Locate the cell with the specified text and output its (X, Y) center coordinate. 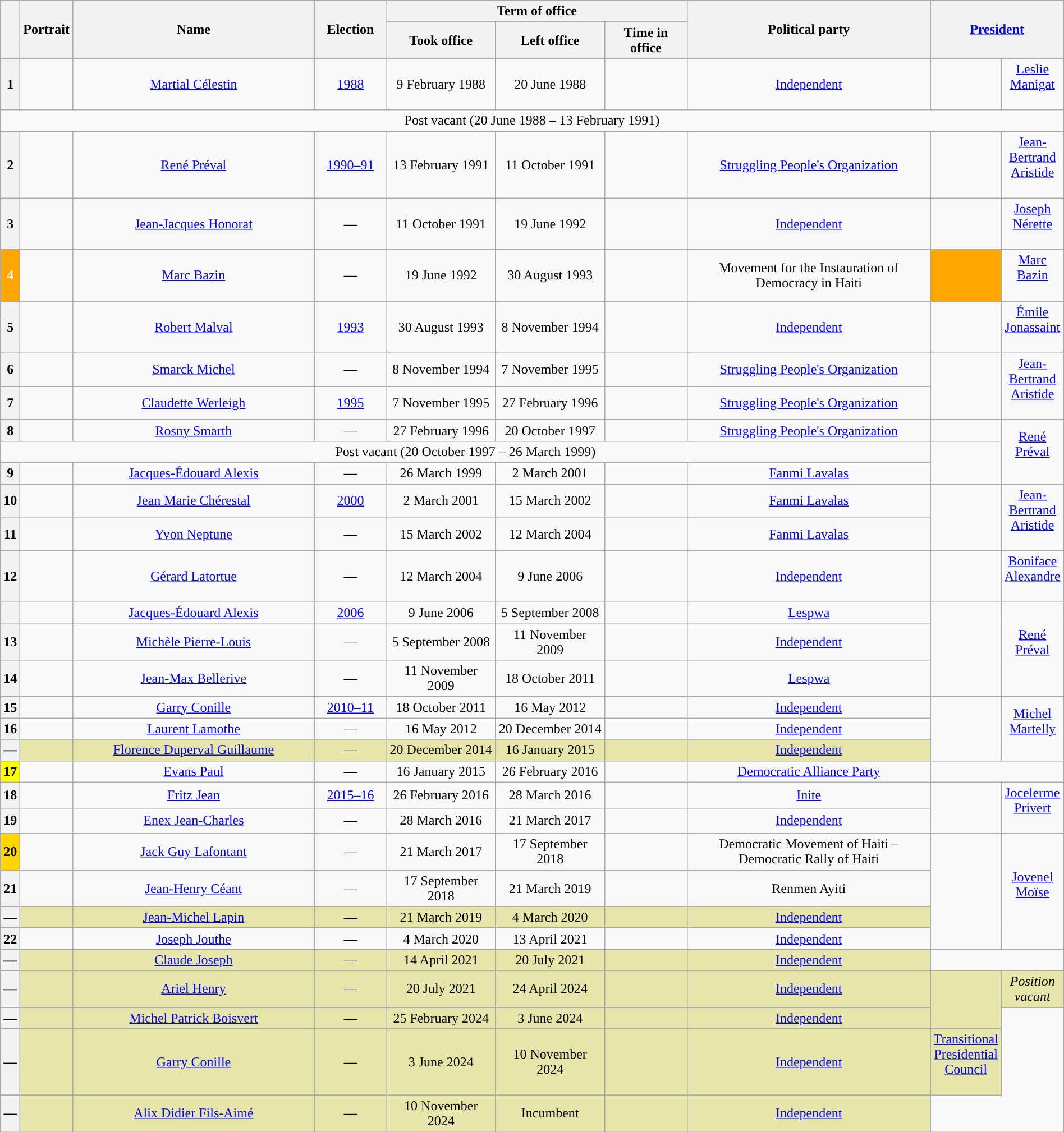
Jean-Michel Lapin (193, 917)
20 October 1997 (550, 430)
Michel Patrick Boisvert (193, 1018)
Leslie Manigat (1033, 84)
12 (10, 577)
Laurent Lamothe (193, 729)
1 (10, 84)
Evans Paul (193, 771)
Jean-Henry Céant (193, 889)
Claudette Werleigh (193, 403)
Jovenel Moïse (1033, 891)
24 April 2024 (550, 988)
Incumbent (550, 1114)
Time in office (645, 40)
Enex Jean-Charles (193, 821)
Jean-Max Bellerive (193, 679)
Movement for the Instauration of Democracy in Haiti (809, 275)
Term of office (536, 11)
20 June 1988 (550, 84)
Florence Duperval Guillaume (193, 750)
15 (10, 707)
8 (10, 430)
Election (350, 29)
Renmen Ayiti (809, 889)
7 (10, 403)
3 (10, 224)
13 April 2021 (550, 938)
16 (10, 729)
1995 (350, 403)
13 (10, 642)
Jack Guy Lafontant (193, 852)
Democratic Alliance Party (809, 771)
Alix Didier Fils-Aimé (193, 1114)
Gérard Latortue (193, 577)
Robert Malval (193, 327)
14 (10, 679)
21 (10, 889)
Jean-Jacques Honorat (193, 224)
9 (10, 473)
1990–91 (350, 165)
Transitional Presidential Council (966, 1062)
Émile Jonassaint (1033, 327)
2006 (350, 613)
2015–16 (350, 795)
11 (10, 534)
6 (10, 370)
Rosny Smarth (193, 430)
President (997, 29)
Jocelerme Privert (1033, 808)
Position vacant (1033, 988)
Ariel Henry (193, 988)
Michel Martelly (1033, 729)
Joseph Nérette (1033, 224)
Joseph Jouthe (193, 938)
25 February 2024 (441, 1018)
22 (10, 938)
2010–11 (350, 707)
26 March 1999 (441, 473)
Political party (809, 29)
17 (10, 771)
Left office (550, 40)
Claude Joseph (193, 960)
2 (10, 165)
Post vacant (20 October 1997 – 26 March 1999) (466, 452)
1993 (350, 327)
20 (10, 852)
Name (193, 29)
Smarck Michel (193, 370)
Fritz Jean (193, 795)
19 (10, 821)
5 (10, 327)
Democratic Movement of Haiti –Democratic Rally of Haiti (809, 852)
1988 (350, 84)
14 April 2021 (441, 960)
Took office (441, 40)
Boniface Alexandre (1033, 577)
2000 (350, 500)
18 (10, 795)
Martial Célestin (193, 84)
9 February 1988 (441, 84)
Post vacant (20 June 1988 – 13 February 1991) (532, 121)
Yvon Neptune (193, 534)
Portrait (47, 29)
13 February 1991 (441, 165)
Inite (809, 795)
10 (10, 500)
4 (10, 275)
Michèle Pierre-Louis (193, 642)
Jean Marie Chérestal (193, 500)
